For the text-containing cell, return its midpoint in [X, Y] coordinate format. 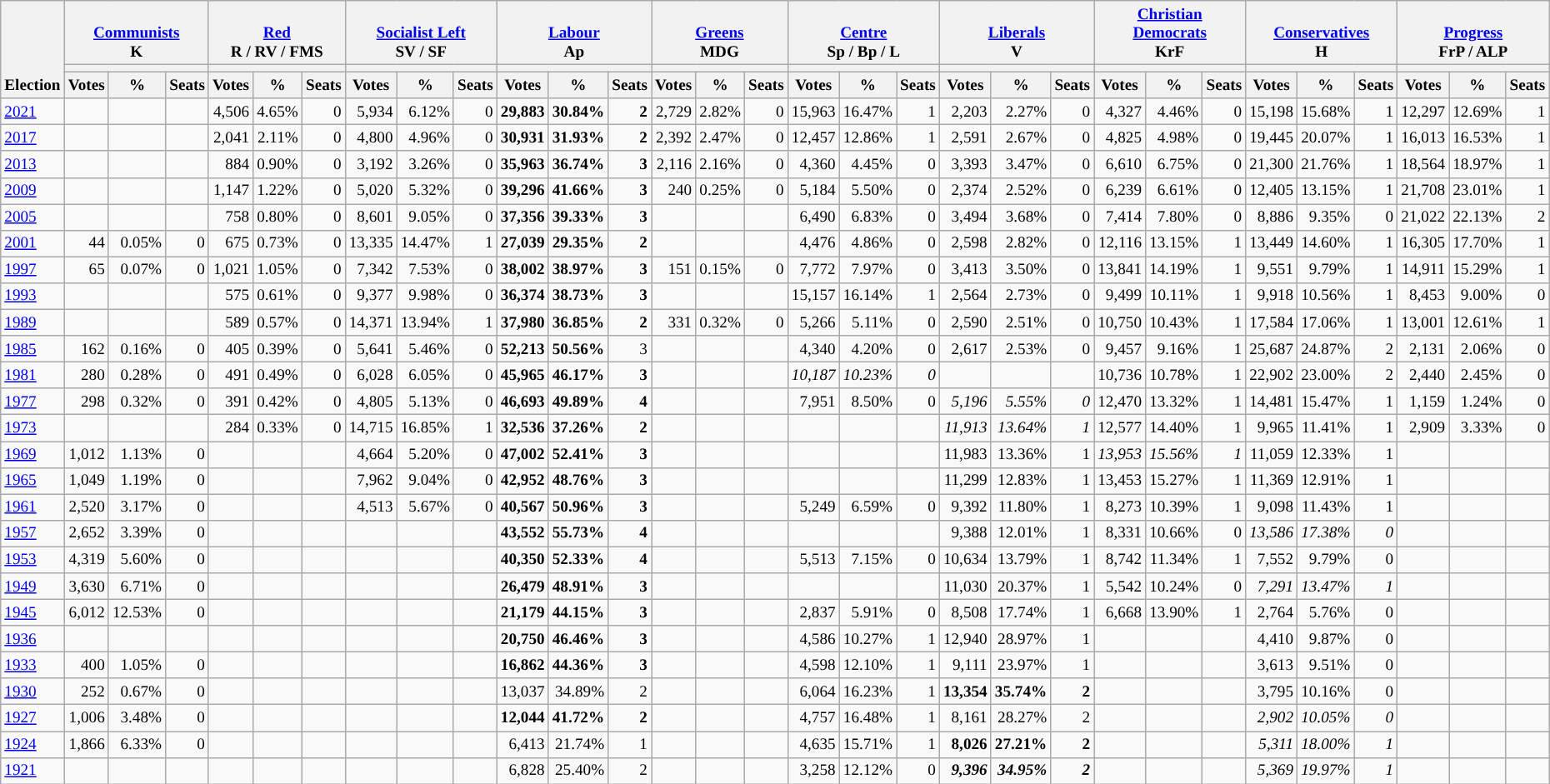
2,131 [1423, 349]
5.60% [137, 560]
2,909 [1423, 428]
162 [87, 349]
10.23% [867, 375]
5,369 [1272, 771]
3.50% [1021, 270]
2,520 [87, 507]
10,634 [965, 560]
27,039 [522, 243]
4,410 [1272, 639]
6,668 [1120, 612]
15.47% [1326, 402]
12.83% [1021, 481]
7.15% [867, 560]
4.96% [425, 138]
2001 [32, 243]
13.64% [1021, 428]
4,360 [813, 164]
13.94% [425, 322]
22,902 [1272, 375]
23.00% [1326, 375]
3,613 [1272, 665]
5.32% [425, 191]
9,396 [965, 771]
24.87% [1326, 349]
11,059 [1272, 454]
29.35% [578, 243]
2005 [32, 217]
41.72% [578, 718]
13,453 [1120, 481]
19.97% [1326, 771]
23.97% [1021, 665]
1930 [32, 692]
1957 [32, 533]
2.11% [278, 138]
19,445 [1272, 138]
6.83% [867, 217]
29,883 [522, 112]
9,388 [965, 533]
9,918 [1272, 296]
11.41% [1326, 428]
1,866 [87, 744]
38,002 [522, 270]
8.50% [867, 402]
3,630 [87, 587]
18,564 [1423, 164]
47,002 [522, 454]
11.80% [1021, 507]
4,635 [813, 744]
391 [230, 402]
298 [87, 402]
6,413 [522, 744]
37,356 [522, 217]
331 [673, 322]
1989 [32, 322]
2021 [32, 112]
ProgressFrP / ALP [1473, 33]
15,963 [813, 112]
1,006 [87, 718]
2.52% [1021, 191]
0.16% [137, 349]
0.80% [278, 217]
405 [230, 349]
14.60% [1326, 243]
2,440 [1423, 375]
28.97% [1021, 639]
7,552 [1272, 560]
13,354 [965, 692]
0.25% [720, 191]
5.91% [867, 612]
14,481 [1272, 402]
5,184 [813, 191]
20,750 [522, 639]
25.40% [578, 771]
2.06% [1477, 349]
13.36% [1021, 454]
35,963 [522, 164]
14.40% [1174, 428]
15,198 [1272, 112]
12,405 [1272, 191]
1945 [32, 612]
16,013 [1423, 138]
1981 [32, 375]
2,591 [965, 138]
1969 [32, 454]
46.46% [578, 639]
34.89% [578, 692]
5,020 [371, 191]
884 [230, 164]
8,742 [1120, 560]
2,837 [813, 612]
52.41% [578, 454]
46.17% [578, 375]
2,902 [1272, 718]
1.24% [1477, 402]
50.56% [578, 349]
3.47% [1021, 164]
CommunistsK [137, 33]
0.28% [137, 375]
16.48% [867, 718]
52,213 [522, 349]
2013 [32, 164]
0.42% [278, 402]
9.51% [1326, 665]
9,098 [1272, 507]
2.51% [1021, 322]
9.35% [1326, 217]
758 [230, 217]
6.12% [425, 112]
3.17% [137, 507]
12,457 [813, 138]
7.80% [1174, 217]
6.71% [137, 587]
Socialist LeftSV / SF [421, 33]
10.78% [1174, 375]
9.00% [1477, 296]
3.33% [1477, 428]
1936 [32, 639]
21,708 [1423, 191]
0.61% [278, 296]
400 [87, 665]
4,805 [371, 402]
11,983 [965, 454]
6,610 [1120, 164]
4,476 [813, 243]
6,490 [813, 217]
0.15% [720, 270]
16,862 [522, 665]
240 [673, 191]
12,940 [965, 639]
11,369 [1272, 481]
21,179 [522, 612]
6.59% [867, 507]
5,513 [813, 560]
42,952 [522, 481]
9.98% [425, 296]
2.47% [720, 138]
2,590 [965, 322]
13.90% [1174, 612]
10,187 [813, 375]
1,021 [230, 270]
16.14% [867, 296]
6.05% [425, 375]
55.73% [578, 533]
4,664 [371, 454]
2017 [32, 138]
13,335 [371, 243]
12,470 [1120, 402]
151 [673, 270]
5,641 [371, 349]
8,453 [1423, 296]
12.53% [137, 612]
15.29% [1477, 270]
3,413 [965, 270]
17.38% [1326, 533]
10.66% [1174, 533]
13.79% [1021, 560]
23.01% [1477, 191]
4,319 [87, 560]
1924 [32, 744]
RedR / RV / FMS [277, 33]
2,392 [673, 138]
37.26% [578, 428]
10,750 [1120, 322]
48.76% [578, 481]
8,601 [371, 217]
5,196 [965, 402]
48.91% [578, 587]
1985 [32, 349]
9.87% [1326, 639]
3,258 [813, 771]
2,203 [965, 112]
4,513 [371, 507]
9,377 [371, 296]
1.19% [137, 481]
ChristianDemocratsKrF [1170, 33]
8,508 [965, 612]
0.57% [278, 322]
12,577 [1120, 428]
11,913 [965, 428]
4,800 [371, 138]
12,044 [522, 718]
5.50% [867, 191]
5.13% [425, 402]
1973 [32, 428]
491 [230, 375]
2.27% [1021, 112]
12.33% [1326, 454]
17,584 [1272, 322]
14,911 [1423, 270]
12.01% [1021, 533]
43,552 [522, 533]
2,729 [673, 112]
12,297 [1423, 112]
5.67% [425, 507]
3,393 [965, 164]
38.73% [578, 296]
7.97% [867, 270]
6.33% [137, 744]
252 [87, 692]
27.21% [1021, 744]
16.23% [867, 692]
2.73% [1021, 296]
5.11% [867, 322]
52.33% [578, 560]
6,012 [87, 612]
21.74% [578, 744]
2.45% [1477, 375]
13,841 [1120, 270]
5,542 [1120, 587]
1997 [32, 270]
15.68% [1326, 112]
5.46% [425, 349]
3,192 [371, 164]
14,371 [371, 322]
4,327 [1120, 112]
36.74% [578, 164]
34.95% [1021, 771]
4.45% [867, 164]
5.55% [1021, 402]
40,567 [522, 507]
2.53% [1021, 349]
LabourAp [573, 33]
9,551 [1272, 270]
3,795 [1272, 692]
4.86% [867, 243]
7,414 [1120, 217]
3.26% [425, 164]
12.12% [867, 771]
0.07% [137, 270]
12,116 [1120, 243]
1,049 [87, 481]
4,825 [1120, 138]
12.91% [1326, 481]
1.22% [278, 191]
12.10% [867, 665]
6,028 [371, 375]
10.24% [1174, 587]
8,273 [1120, 507]
49.89% [578, 402]
41.66% [578, 191]
14.47% [425, 243]
5,266 [813, 322]
35.74% [1021, 692]
14.19% [1174, 270]
26,479 [522, 587]
5,249 [813, 507]
LiberalsV [1017, 33]
7,291 [1272, 587]
4,598 [813, 665]
1977 [32, 402]
10.11% [1174, 296]
9.04% [425, 481]
5,311 [1272, 744]
50.96% [578, 507]
13.32% [1174, 402]
8,886 [1272, 217]
13.47% [1326, 587]
1921 [32, 771]
675 [230, 243]
9,392 [965, 507]
6,239 [1120, 191]
0.39% [278, 349]
2009 [32, 191]
45,965 [522, 375]
14,715 [371, 428]
3.39% [137, 533]
5.76% [1326, 612]
15.71% [867, 744]
1961 [32, 507]
3.48% [137, 718]
36.85% [578, 322]
0.67% [137, 692]
38.97% [578, 270]
11.34% [1174, 560]
36,374 [522, 296]
10.56% [1326, 296]
5,934 [371, 112]
284 [230, 428]
1,159 [1423, 402]
7.53% [425, 270]
2,764 [1272, 612]
6.75% [1174, 164]
10,736 [1120, 375]
10.05% [1326, 718]
15.56% [1174, 454]
39.33% [578, 217]
280 [87, 375]
44 [87, 243]
4,586 [813, 639]
17.06% [1326, 322]
6,828 [522, 771]
12.61% [1477, 322]
8,331 [1120, 533]
20.37% [1021, 587]
1953 [32, 560]
1.13% [137, 454]
13,037 [522, 692]
12.69% [1477, 112]
9,965 [1272, 428]
6.61% [1174, 191]
16.47% [867, 112]
9,111 [965, 665]
32,536 [522, 428]
2,374 [965, 191]
GreensMDG [720, 33]
17.70% [1477, 243]
7,342 [371, 270]
37,980 [522, 322]
1949 [32, 587]
21,022 [1423, 217]
1,012 [87, 454]
4.98% [1174, 138]
1965 [32, 481]
4,757 [813, 718]
10.16% [1326, 692]
12.86% [867, 138]
2,564 [965, 296]
5.20% [425, 454]
10.43% [1174, 322]
15,157 [813, 296]
2,041 [230, 138]
13,449 [1272, 243]
589 [230, 322]
9,457 [1120, 349]
1927 [32, 718]
9.16% [1174, 349]
30.84% [578, 112]
8,161 [965, 718]
0.33% [278, 428]
39,296 [522, 191]
28.27% [1021, 718]
4.65% [278, 112]
11.43% [1326, 507]
2,652 [87, 533]
11,299 [965, 481]
4,340 [813, 349]
3.68% [1021, 217]
2,116 [673, 164]
0.49% [278, 375]
13,586 [1272, 533]
0.90% [278, 164]
2,598 [965, 243]
16.53% [1477, 138]
ConservativesH [1322, 33]
7,962 [371, 481]
16.85% [425, 428]
18.00% [1326, 744]
15.27% [1174, 481]
8,026 [965, 744]
18.97% [1477, 164]
4,506 [230, 112]
0.05% [137, 243]
31.93% [578, 138]
9.05% [425, 217]
46,693 [522, 402]
1933 [32, 665]
2.67% [1021, 138]
21,300 [1272, 164]
0.73% [278, 243]
10.27% [867, 639]
CentreSp / Bp / L [863, 33]
13,001 [1423, 322]
22.13% [1477, 217]
44.36% [578, 665]
4.46% [1174, 112]
21.76% [1326, 164]
2,617 [965, 349]
20.07% [1326, 138]
575 [230, 296]
1,147 [230, 191]
Election [32, 50]
40,350 [522, 560]
11,030 [965, 587]
13,953 [1120, 454]
7,951 [813, 402]
30,931 [522, 138]
25,687 [1272, 349]
6,064 [813, 692]
3,494 [965, 217]
44.15% [578, 612]
7,772 [813, 270]
9,499 [1120, 296]
17.74% [1021, 612]
10.39% [1174, 507]
4.20% [867, 349]
1993 [32, 296]
2.16% [720, 164]
16,305 [1423, 243]
65 [87, 270]
